Capture the cell that displays the provided text and extract its [X, Y] central coordinate. 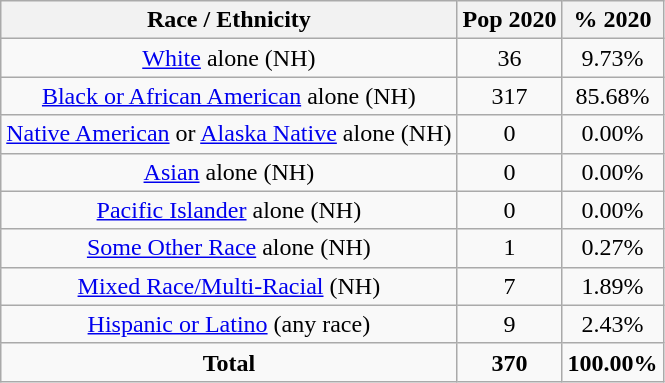
7 [510, 286]
Black or African American alone (NH) [229, 96]
1 [510, 248]
85.68% [612, 96]
317 [510, 96]
1.89% [612, 286]
9.73% [612, 58]
Native American or Alaska Native alone (NH) [229, 134]
% 2020 [612, 20]
0.27% [612, 248]
36 [510, 58]
Pop 2020 [510, 20]
White alone (NH) [229, 58]
Hispanic or Latino (any race) [229, 324]
Mixed Race/Multi-Racial (NH) [229, 286]
Pacific Islander alone (NH) [229, 210]
370 [510, 362]
Asian alone (NH) [229, 172]
Total [229, 362]
Race / Ethnicity [229, 20]
2.43% [612, 324]
9 [510, 324]
100.00% [612, 362]
Some Other Race alone (NH) [229, 248]
